Pinpoint the cell where the given text exists, returning its (x, y) midpoint coordinate. 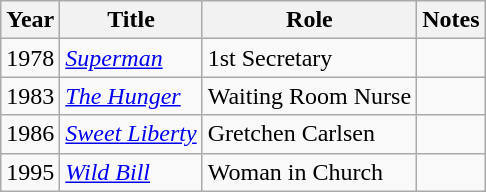
Sweet Liberty (131, 134)
The Hunger (131, 96)
1995 (30, 172)
Waiting Room Nurse (309, 96)
Notes (451, 20)
1983 (30, 96)
Year (30, 20)
Woman in Church (309, 172)
Gretchen Carlsen (309, 134)
1st Secretary (309, 58)
Role (309, 20)
Wild Bill (131, 172)
1986 (30, 134)
Superman (131, 58)
Title (131, 20)
1978 (30, 58)
